Output the (x, y) coordinate of the center of the cell containing the given text.  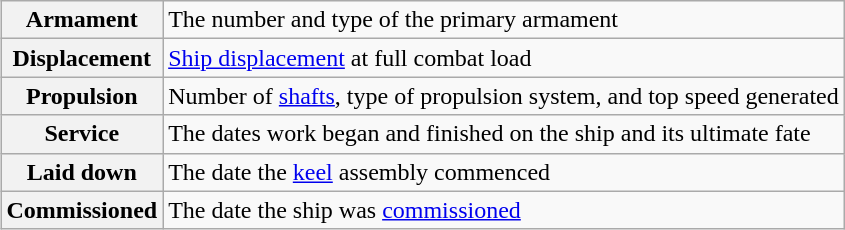
The date the ship was commissioned (504, 210)
The number and type of the primary armament (504, 20)
Number of shafts, type of propulsion system, and top speed generated (504, 96)
Commissioned (82, 210)
The dates work began and finished on the ship and its ultimate fate (504, 134)
The date the keel assembly commenced (504, 172)
Laid down (82, 172)
Displacement (82, 58)
Armament (82, 20)
Propulsion (82, 96)
Ship displacement at full combat load (504, 58)
Service (82, 134)
